From the cell containing the given text, extract its center point as (x, y) coordinate. 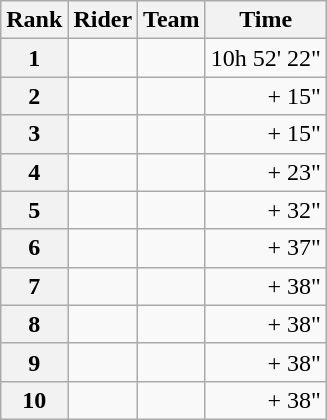
+ 32" (266, 210)
Time (266, 20)
3 (34, 134)
+ 23" (266, 172)
Team (172, 20)
4 (34, 172)
Rank (34, 20)
+ 37" (266, 248)
6 (34, 248)
9 (34, 362)
10h 52' 22" (266, 58)
7 (34, 286)
Rider (103, 20)
10 (34, 400)
2 (34, 96)
1 (34, 58)
8 (34, 324)
5 (34, 210)
